Output the (x, y) coordinate of the center of the cell containing the given text.  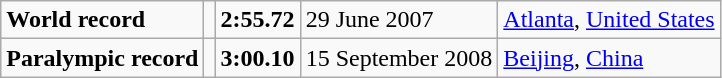
Beijing, China (609, 58)
2:55.72 (258, 20)
World record (102, 20)
Paralympic record (102, 58)
3:00.10 (258, 58)
29 June 2007 (399, 20)
15 September 2008 (399, 58)
Atlanta, United States (609, 20)
